Find where the given text appears and provide that cell's center as (X, Y) coordinate. 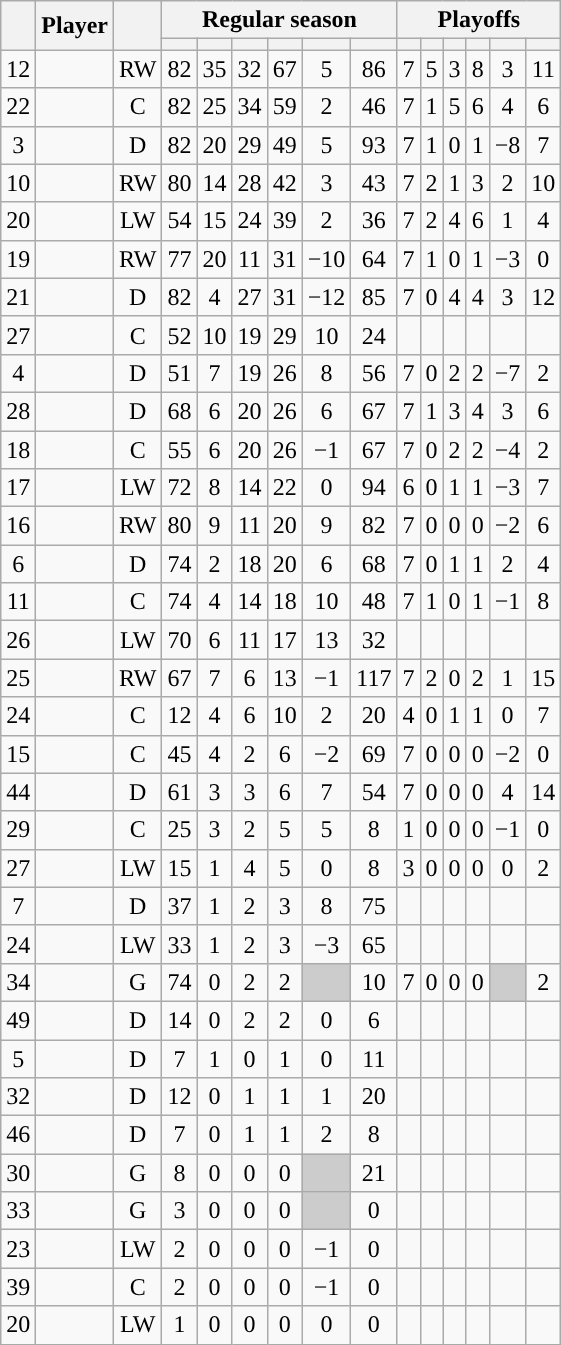
44 (18, 792)
75 (374, 906)
55 (180, 449)
69 (374, 754)
48 (374, 602)
93 (374, 145)
16 (18, 526)
36 (374, 221)
72 (180, 488)
30 (18, 1173)
45 (180, 754)
77 (180, 259)
−7 (508, 373)
51 (180, 373)
Player (75, 26)
Playoffs (479, 20)
43 (374, 183)
−12 (326, 297)
Regular season (280, 20)
−4 (508, 449)
42 (284, 183)
35 (214, 69)
37 (180, 906)
64 (374, 259)
86 (374, 69)
85 (374, 297)
117 (374, 678)
65 (374, 944)
−10 (326, 259)
70 (180, 640)
−8 (508, 145)
59 (284, 107)
61 (180, 792)
23 (18, 1249)
56 (374, 373)
52 (180, 335)
94 (374, 488)
